Locate the cell with the specified text and output its [X, Y] center coordinate. 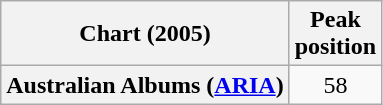
Peakposition [335, 34]
58 [335, 85]
Australian Albums (ARIA) [145, 85]
Chart (2005) [145, 34]
